Scan for the cell matching the given text and deliver its (X, Y) coordinate at center. 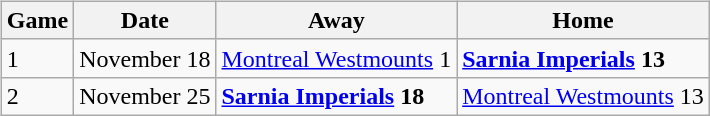
Home (584, 20)
Montreal Westmounts 13 (584, 96)
Montreal Westmounts 1 (336, 58)
Date (145, 20)
November 25 (145, 96)
Sarnia Imperials 13 (584, 58)
2 (37, 96)
November 18 (145, 58)
Away (336, 20)
1 (37, 58)
Sarnia Imperials 18 (336, 96)
Game (37, 20)
